Determine the [X, Y] coordinate at the center of the cell enclosing the given text.  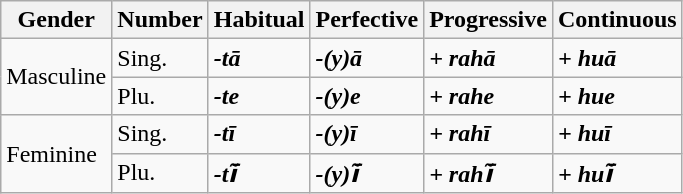
-tī [259, 134]
+ hue [617, 96]
Continuous [617, 20]
+ huī̃ [617, 173]
Progressive [488, 20]
+ huī [617, 134]
+ rahā [488, 58]
+ rahī̃ [488, 173]
Perfective [367, 20]
-tī̃ [259, 173]
-(y)ā [367, 58]
-(y)ī [367, 134]
Habitual [259, 20]
+ rahe [488, 96]
-te [259, 96]
+ rahī [488, 134]
Number [160, 20]
-tā [259, 58]
Gender [56, 20]
-(y)e [367, 96]
-(y)ī̃ [367, 173]
Masculine [56, 77]
+ huā [617, 58]
Feminine [56, 154]
